Find where the given text appears and provide that cell's center as [X, Y] coordinate. 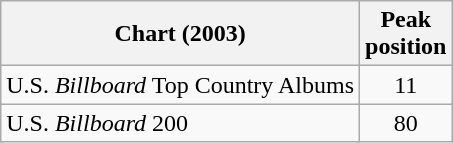
Peakposition [406, 34]
Chart (2003) [180, 34]
80 [406, 123]
U.S. Billboard Top Country Albums [180, 85]
11 [406, 85]
U.S. Billboard 200 [180, 123]
